Return the (x, y) coordinate for the center point of the cell that contains the specified text.  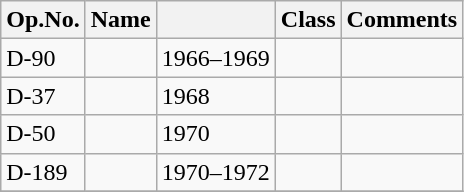
Name (120, 20)
1970–1972 (216, 172)
Class (308, 20)
Op.No. (43, 20)
D-50 (43, 134)
1970 (216, 134)
D-189 (43, 172)
Comments (402, 20)
1966–1969 (216, 58)
D-37 (43, 96)
1968 (216, 96)
D-90 (43, 58)
